Search for the cell housing the specified text and yield its (X, Y) center coordinate. 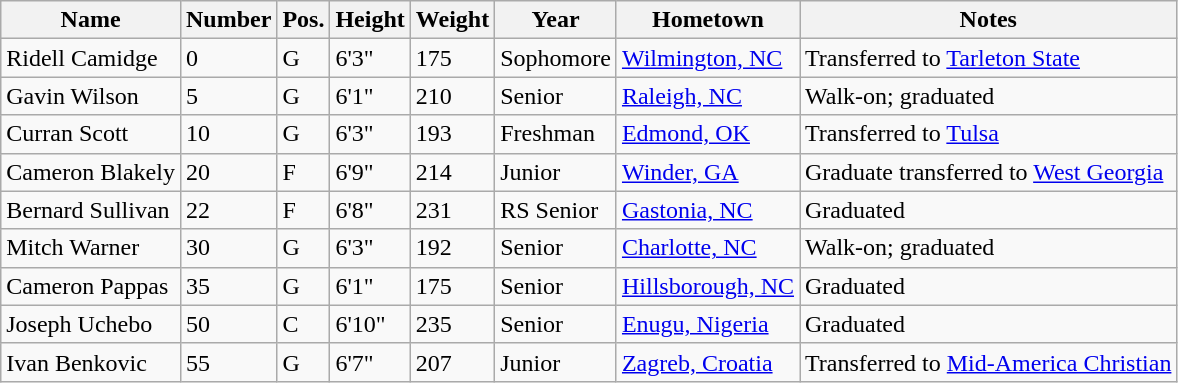
Transferred to Tulsa (988, 134)
Freshman (556, 134)
20 (228, 172)
Enugu, Nigeria (708, 324)
RS Senior (556, 210)
235 (452, 324)
207 (452, 362)
5 (228, 96)
55 (228, 362)
6'9" (370, 172)
231 (452, 210)
Transferred to Mid-America Christian (988, 362)
0 (228, 58)
Wilmington, NC (708, 58)
Cameron Blakely (91, 172)
Name (91, 20)
Weight (452, 20)
22 (228, 210)
Hillsborough, NC (708, 286)
214 (452, 172)
Gastonia, NC (708, 210)
192 (452, 248)
Notes (988, 20)
Cameron Pappas (91, 286)
Ridell Camidge (91, 58)
193 (452, 134)
Transferred to Tarleton State (988, 58)
30 (228, 248)
Graduate transferred to West Georgia (988, 172)
50 (228, 324)
Gavin Wilson (91, 96)
6'7" (370, 362)
Bernard Sullivan (91, 210)
C (304, 324)
Year (556, 20)
Sophomore (556, 58)
6'10" (370, 324)
210 (452, 96)
Edmond, OK (708, 134)
Height (370, 20)
Pos. (304, 20)
Charlotte, NC (708, 248)
Hometown (708, 20)
6'8" (370, 210)
Ivan Benkovic (91, 362)
Curran Scott (91, 134)
Number (228, 20)
Joseph Uchebo (91, 324)
35 (228, 286)
Raleigh, NC (708, 96)
10 (228, 134)
Winder, GA (708, 172)
Mitch Warner (91, 248)
Zagreb, Croatia (708, 362)
